Output the [x, y] coordinate of the center of the cell containing the given text.  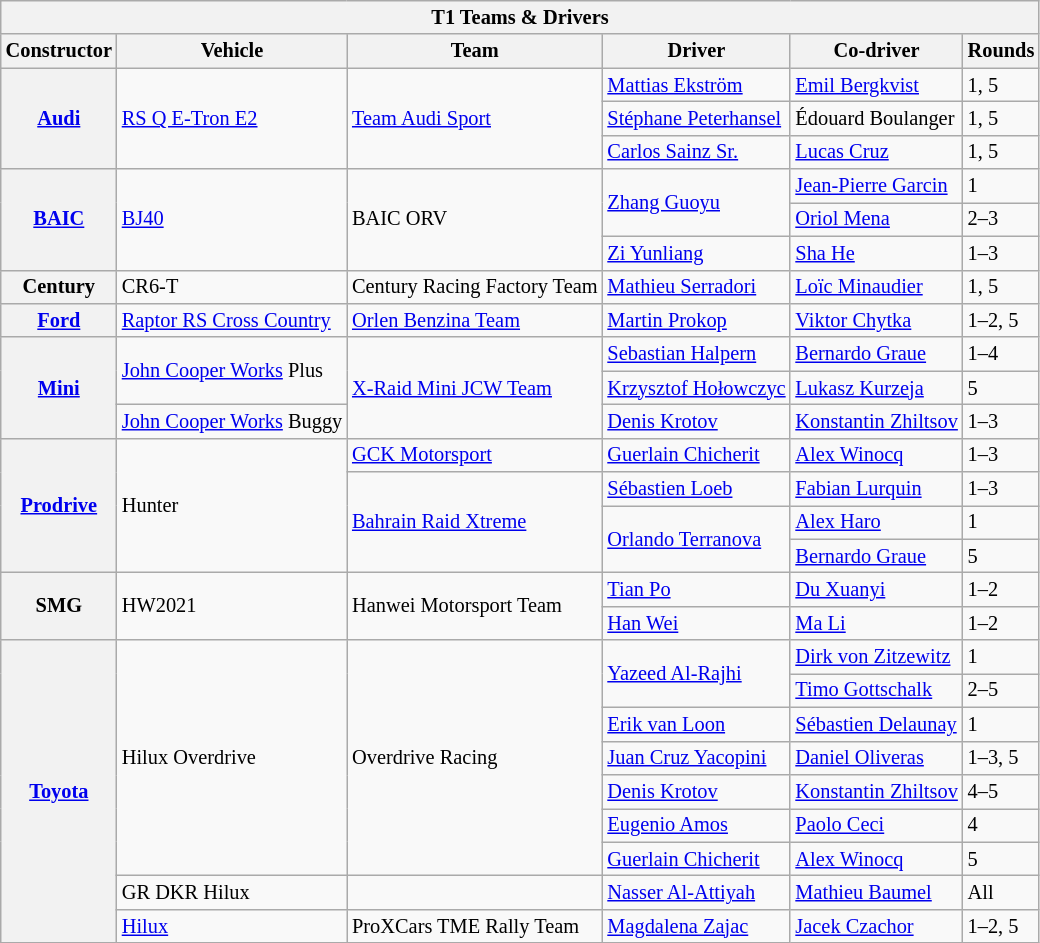
Co-driver [876, 51]
Dirk von Zitzewitz [876, 657]
Team [474, 51]
Erik van Loon [696, 724]
BAIC [59, 220]
Audi [59, 118]
Lucas Cruz [876, 152]
4–5 [1002, 791]
Magdalena Zajac [696, 926]
HW2021 [232, 606]
CR6-T [232, 287]
ProXCars TME Rally Team [474, 926]
Édouard Boulanger [876, 118]
Sha He [876, 253]
Rounds [1002, 51]
RS Q E-Tron E2 [232, 118]
Prodrive [59, 506]
Jean-Pierre Garcin [876, 186]
Han Wei [696, 623]
Raptor RS Cross Country [232, 320]
All [1002, 892]
Constructor [59, 51]
Timo Gottschalk [876, 690]
Daniel Oliveras [876, 758]
John Cooper Works Plus [232, 370]
BJ40 [232, 220]
SMG [59, 606]
Fabian Lurquin [876, 489]
Alex Haro [876, 522]
GR DKR Hilux [232, 892]
Ma Li [876, 623]
Vehicle [232, 51]
Mathieu Baumel [876, 892]
Bahrain Raid Xtreme [474, 522]
John Cooper Works Buggy [232, 421]
Oriol Mena [876, 219]
Eugenio Amos [696, 825]
Loïc Minaudier [876, 287]
Overdrive Racing [474, 758]
Carlos Sainz Sr. [696, 152]
Tian Po [696, 589]
Sébastien Delaunay [876, 724]
2–3 [1002, 219]
Zi Yunliang [696, 253]
Century Racing Factory Team [474, 287]
Century [59, 287]
Sébastien Loeb [696, 489]
Yazeed Al-Rajhi [696, 674]
Jacek Czachor [876, 926]
Mattias Ekström [696, 85]
Lukasz Kurzeja [876, 388]
GCK Motorsport [474, 455]
X-Raid Mini JCW Team [474, 388]
Sebastian Halpern [696, 354]
T1 Teams & Drivers [520, 17]
Mathieu Serradori [696, 287]
Zhang Guoyu [696, 202]
Martin Prokop [696, 320]
Hilux Overdrive [232, 758]
Nasser Al-Attiyah [696, 892]
Orlen Benzina Team [474, 320]
Mini [59, 388]
Viktor Chytka [876, 320]
Hilux [232, 926]
Stéphane Peterhansel [696, 118]
Orlando Terranova [696, 538]
Hanwei Motorsport Team [474, 606]
Du Xuanyi [876, 589]
Paolo Ceci [876, 825]
Hunter [232, 506]
Ford [59, 320]
Toyota [59, 792]
2–5 [1002, 690]
Team Audi Sport [474, 118]
Driver [696, 51]
4 [1002, 825]
1–3, 5 [1002, 758]
BAIC ORV [474, 220]
Krzysztof Hołowczyc [696, 388]
1–4 [1002, 354]
Emil Bergkvist [876, 85]
Juan Cruz Yacopini [696, 758]
